Capture the cell that displays the provided text and extract its (x, y) central coordinate. 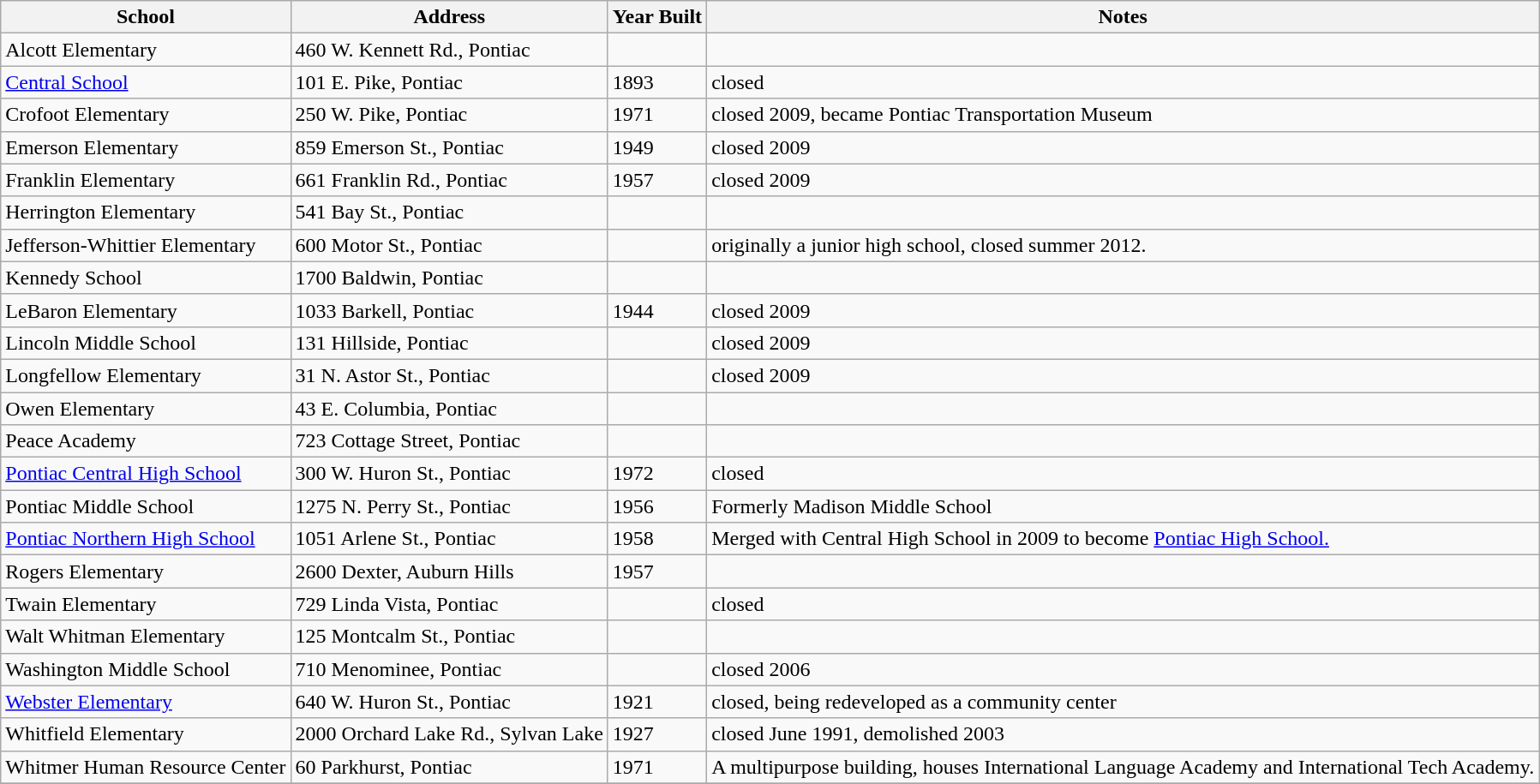
1051 Arlene St., Pontiac (449, 539)
A multipurpose building, houses International Language Academy and International Tech Academy. (1123, 767)
closed, being redeveloped as a community center (1123, 702)
Crofoot Elementary (146, 115)
31 N. Astor St., Pontiac (449, 375)
Emerson Elementary (146, 147)
Pontiac Northern High School (146, 539)
541 Bay St., Pontiac (449, 212)
closed June 1991, demolished 2003 (1123, 734)
Year Built (656, 17)
250 W. Pike, Pontiac (449, 115)
1921 (656, 702)
closed 2009, became Pontiac Transportation Museum (1123, 115)
Central School (146, 82)
661 Franklin Rd., Pontiac (449, 180)
1893 (656, 82)
Pontiac Central High School (146, 474)
Washington Middle School (146, 669)
Peace Academy (146, 441)
600 Motor St., Pontiac (449, 245)
460 W. Kennett Rd., Pontiac (449, 50)
LeBaron Elementary (146, 310)
131 Hillside, Pontiac (449, 343)
Pontiac Middle School (146, 506)
originally a junior high school, closed summer 2012. (1123, 245)
1956 (656, 506)
710 Menominee, Pontiac (449, 669)
Walt Whitman Elementary (146, 637)
1944 (656, 310)
Herrington Elementary (146, 212)
101 E. Pike, Pontiac (449, 82)
640 W. Huron St., Pontiac (449, 702)
2000 Orchard Lake Rd., Sylvan Lake (449, 734)
Alcott Elementary (146, 50)
Kennedy School (146, 278)
Whitmer Human Resource Center (146, 767)
Lincoln Middle School (146, 343)
Franklin Elementary (146, 180)
1958 (656, 539)
School (146, 17)
1275 N. Perry St., Pontiac (449, 506)
125 Montcalm St., Pontiac (449, 637)
729 Linda Vista, Pontiac (449, 604)
859 Emerson St., Pontiac (449, 147)
1927 (656, 734)
Notes (1123, 17)
closed 2006 (1123, 669)
43 E. Columbia, Pontiac (449, 409)
1033 Barkell, Pontiac (449, 310)
Webster Elementary (146, 702)
300 W. Huron St., Pontiac (449, 474)
1949 (656, 147)
Owen Elementary (146, 409)
60 Parkhurst, Pontiac (449, 767)
723 Cottage Street, Pontiac (449, 441)
Longfellow Elementary (146, 375)
Whitfield Elementary (146, 734)
Merged with Central High School in 2009 to become Pontiac High School. (1123, 539)
2600 Dexter, Auburn Hills (449, 572)
Formerly Madison Middle School (1123, 506)
1972 (656, 474)
Jefferson-Whittier Elementary (146, 245)
Address (449, 17)
Rogers Elementary (146, 572)
Twain Elementary (146, 604)
1700 Baldwin, Pontiac (449, 278)
